Return the [x, y] coordinate for the center point of the cell that contains the specified text.  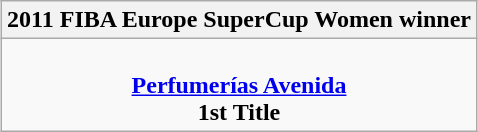
2011 FIBA Europe SuperCup Women winner [240, 20]
Perfumerías Avenida 1st Title [240, 85]
